Capture the cell that displays the provided text and extract its (x, y) central coordinate. 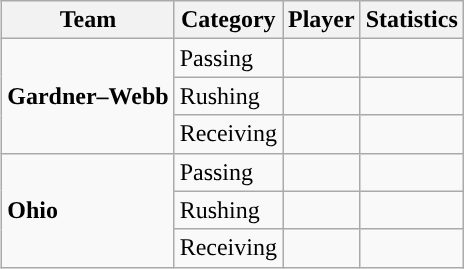
Ohio (88, 210)
Statistics (412, 20)
Category (228, 20)
Player (321, 20)
Gardner–Webb (88, 96)
Team (88, 20)
